For the text-containing cell, return its midpoint in (x, y) coordinate format. 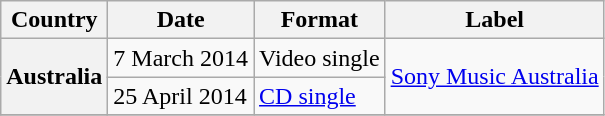
Label (494, 20)
Sony Music Australia (494, 77)
Australia (54, 77)
Video single (320, 58)
CD single (320, 96)
Date (181, 20)
25 April 2014 (181, 96)
Format (320, 20)
Country (54, 20)
7 March 2014 (181, 58)
